Search for the cell housing the specified text and yield its (X, Y) center coordinate. 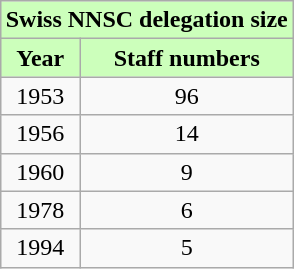
Year (40, 58)
1953 (40, 96)
1994 (40, 248)
14 (186, 134)
5 (186, 248)
6 (186, 210)
1978 (40, 210)
Staff numbers (186, 58)
9 (186, 172)
1960 (40, 172)
96 (186, 96)
Swiss NNSC delegation size (146, 20)
1956 (40, 134)
